Provide the (x, y) coordinate of the cell's center where the given text is located.  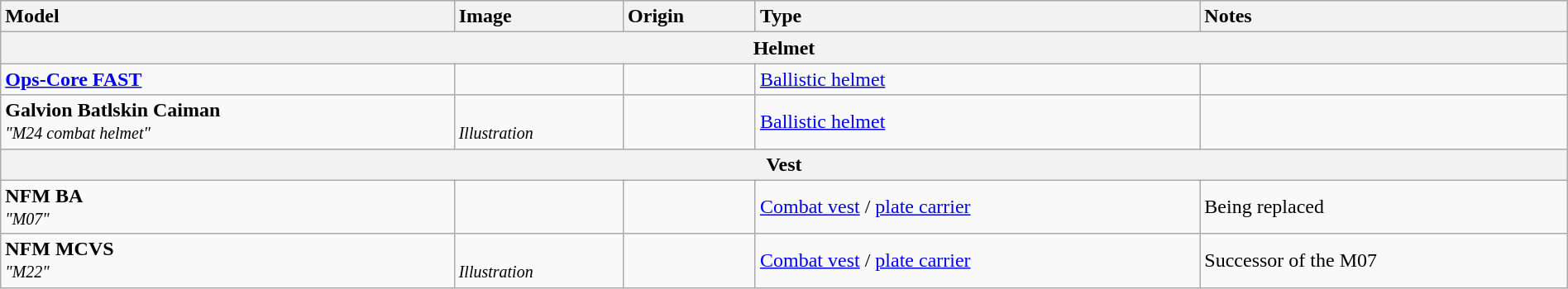
Helmet (784, 48)
NFM BA"M07" (227, 206)
Origin (690, 17)
Notes (1384, 17)
NFM MCVS"M22" (227, 261)
Ops-Core FAST (227, 79)
Image (538, 17)
Type (978, 17)
Vest (784, 164)
Being replaced (1384, 206)
Galvion Batlskin Caiman"M24 combat helmet" (227, 122)
Successor of the M07 (1384, 261)
Model (227, 17)
